Determine the (X, Y) coordinate at the center of the cell enclosing the given text.  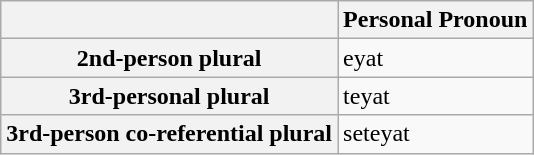
teyat (436, 96)
seteyat (436, 134)
2nd-person plural (170, 58)
3rd-person co-referential plural (170, 134)
Personal Pronoun (436, 20)
eyat (436, 58)
3rd-personal plural (170, 96)
